Capture the cell that displays the provided text and extract its (X, Y) central coordinate. 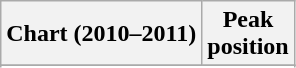
Peak position (248, 34)
Chart (2010–2011) (102, 34)
